Search for the cell housing the specified text and yield its [x, y] center coordinate. 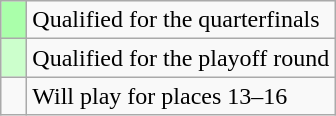
Qualified for the quarterfinals [181, 20]
Will play for places 13–16 [181, 96]
Qualified for the playoff round [181, 58]
